Scan for the cell matching the given text and deliver its [x, y] coordinate at center. 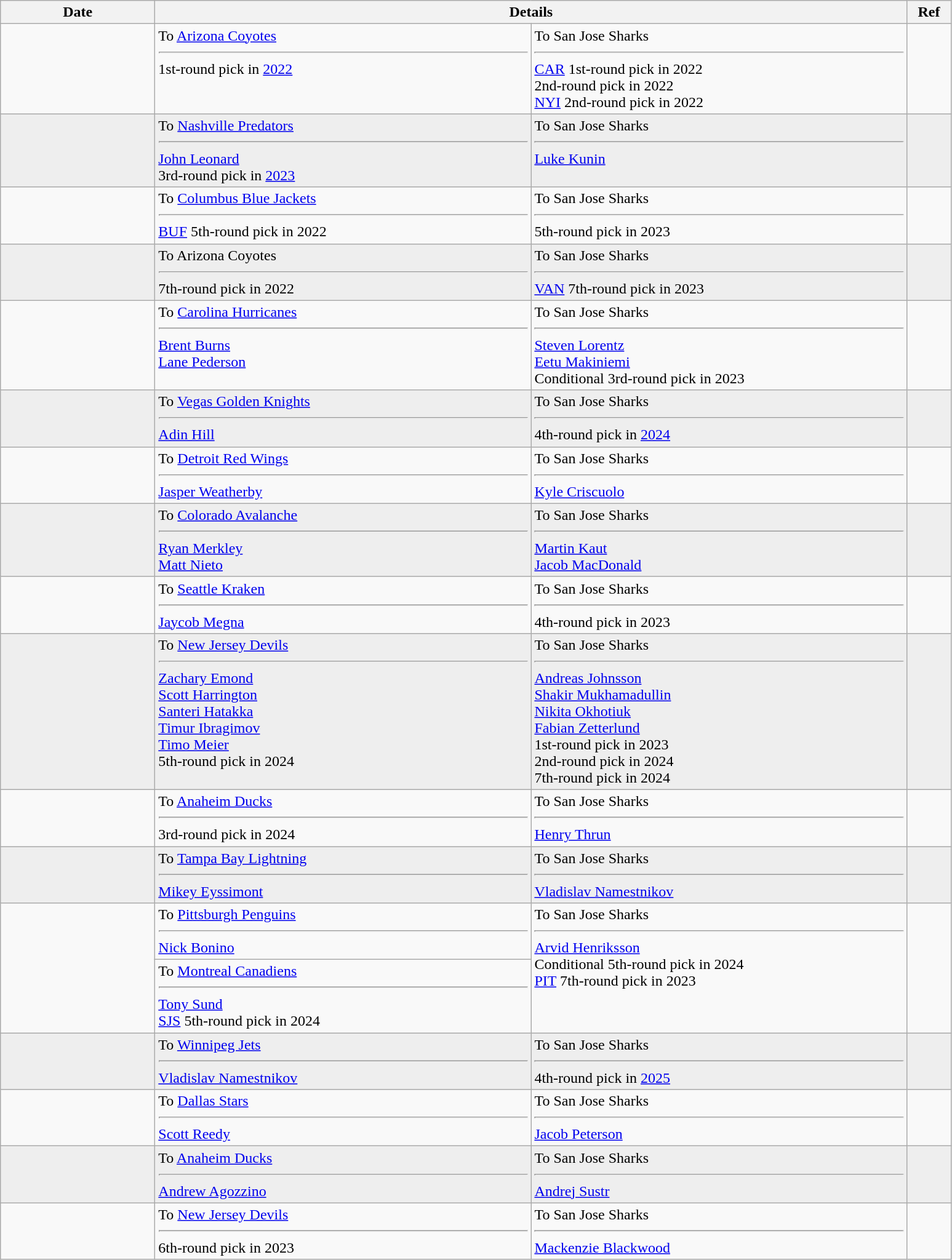
To San Jose SharksMackenzie Blackwood [719, 1231]
To Arizona Coyotes7th-round pick in 2022 [343, 272]
To San Jose SharksJacob Peterson [719, 1118]
To San Jose Sharks4th-round pick in 2024 [719, 418]
To Winnipeg JetsVladislav Namestnikov [343, 1061]
To Columbus Blue JacketsBUF 5th-round pick in 2022 [343, 215]
To Tampa Bay LightningMikey Eyssimont [343, 875]
To Anaheim DucksAndrew Agozzino [343, 1174]
To San Jose SharksSteven LorentzEetu MakiniemiConditional 3rd-round pick in 2023 [719, 345]
To San Jose Sharks5th-round pick in 2023 [719, 215]
To San Jose Sharks4th-round pick in 2023 [719, 605]
To Nashville PredatorsJohn Leonard3rd-round pick in 2023 [343, 150]
To New Jersey DevilsZachary EmondScott HarringtonSanteri HatakkaTimur IbragimovTimo Meier5th-round pick in 2024 [343, 711]
To Carolina HurricanesBrent BurnsLane Pederson [343, 345]
To Detroit Red WingsJasper Weatherby [343, 475]
To San Jose SharksVAN 7th-round pick in 2023 [719, 272]
To San Jose SharksCAR 1st-round pick in 20222nd-round pick in 2022NYI 2nd-round pick in 2022 [719, 69]
Ref [929, 12]
To Pittsburgh PenguinsNick Bonino [343, 931]
To Vegas Golden KnightsAdin Hill [343, 418]
To San Jose SharksVladislav Namestnikov [719, 875]
To Colorado AvalancheRyan MerkleyMatt Nieto [343, 540]
To Dallas StarsScott Reedy [343, 1118]
To Montreal CanadiensTony SundSJS 5th-round pick in 2024 [343, 997]
To San Jose SharksHenry Thrun [719, 818]
To San Jose SharksLuke Kunin [719, 150]
Date [78, 12]
To San Jose Sharks4th-round pick in 2025 [719, 1061]
To New Jersey Devils6th-round pick in 2023 [343, 1231]
To Seattle KrakenJaycob Megna [343, 605]
To San Jose SharksKyle Criscuolo [719, 475]
To San Jose SharksAndrej Sustr [719, 1174]
To San Jose SharksArvid HenrikssonConditional 5th-round pick in 2024PIT 7th-round pick in 2023 [719, 968]
To Arizona Coyotes1st-round pick in 2022 [343, 69]
Details [531, 12]
To Anaheim Ducks3rd-round pick in 2024 [343, 818]
To San Jose SharksMartin KautJacob MacDonald [719, 540]
